Find where the given text appears and provide that cell's center as [x, y] coordinate. 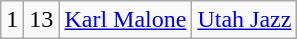
Karl Malone [126, 20]
13 [42, 20]
1 [12, 20]
Utah Jazz [244, 20]
